From the cell containing the given text, extract its center point as (X, Y) coordinate. 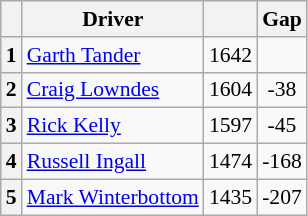
1642 (230, 55)
Garth Tander (113, 55)
Mark Winterbottom (113, 197)
-38 (282, 90)
1604 (230, 90)
4 (12, 162)
Craig Lowndes (113, 90)
1597 (230, 126)
-45 (282, 126)
Gap (282, 19)
1435 (230, 197)
Driver (113, 19)
1474 (230, 162)
-168 (282, 162)
Russell Ingall (113, 162)
Rick Kelly (113, 126)
2 (12, 90)
5 (12, 197)
1 (12, 55)
-207 (282, 197)
3 (12, 126)
